From the cell containing the given text, extract its center point as (X, Y) coordinate. 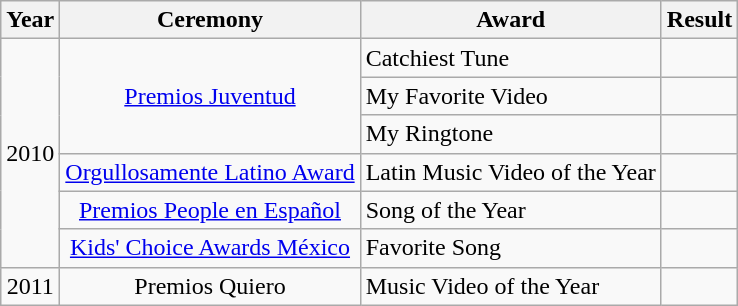
My Ringtone (510, 134)
Premios Juventud (210, 96)
Latin Music Video of the Year (510, 172)
Premios People en Español (210, 210)
Music Video of the Year (510, 286)
Premios Quiero (210, 286)
Catchiest Tune (510, 58)
2011 (30, 286)
Kids' Choice Awards México (210, 248)
Year (30, 20)
Award (510, 20)
Song of the Year (510, 210)
Ceremony (210, 20)
Result (699, 20)
2010 (30, 153)
Orgullosamente Latino Award (210, 172)
My Favorite Video (510, 96)
Favorite Song (510, 248)
